For the text-containing cell, return its midpoint in (X, Y) coordinate format. 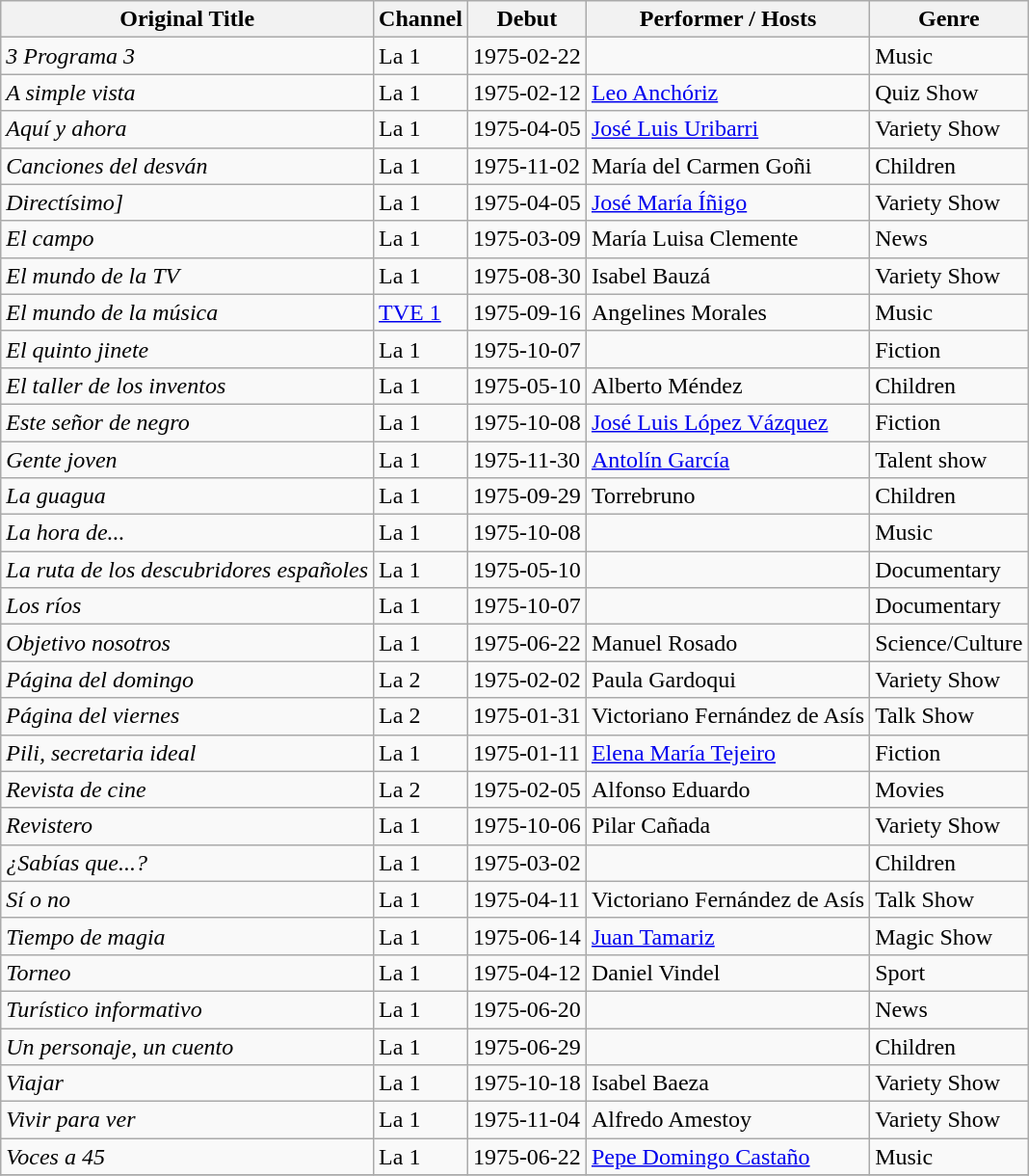
Alfonso Eduardo (727, 789)
José Luis Uribarri (727, 129)
Alberto Méndez (727, 386)
1975-01-31 (526, 716)
1975-02-22 (526, 56)
A simple vista (187, 93)
¿Sabías que...? (187, 863)
Objetivo nosotros (187, 643)
Angelines Morales (727, 312)
Torneo (187, 973)
María del Carmen Goñi (727, 166)
Tiempo de magia (187, 936)
1975-11-30 (526, 460)
1975-06-29 (526, 1046)
José María Íñigo (727, 202)
Revistero (187, 826)
Vivir para ver (187, 1120)
Página del viernes (187, 716)
1975-10-18 (526, 1083)
El quinto jinete (187, 349)
Revista de cine (187, 789)
Alfredo Amestoy (727, 1120)
Science/Culture (949, 643)
Leo Anchóriz (727, 93)
Sí o no (187, 899)
TVE 1 (421, 312)
1975-01-11 (526, 753)
Canciones del desván (187, 166)
1975-08-30 (526, 276)
Elena María Tejeiro (727, 753)
Isabel Bauzá (727, 276)
Original Title (187, 19)
1975-02-12 (526, 93)
1975-04-11 (526, 899)
1975-09-29 (526, 496)
Daniel Vindel (727, 973)
Juan Tamariz (727, 936)
Página del domingo (187, 680)
Torrebruno (727, 496)
María Luisa Clemente (727, 239)
Turístico informativo (187, 1009)
1975-11-04 (526, 1120)
1975-10-06 (526, 826)
Movies (949, 789)
Paula Gardoqui (727, 680)
1975-03-09 (526, 239)
Talent show (949, 460)
Manuel Rosado (727, 643)
La ruta de los descubridores españoles (187, 570)
José Luis López Vázquez (727, 422)
Aquí y ahora (187, 129)
El taller de los inventos (187, 386)
Quiz Show (949, 93)
Sport (949, 973)
1975-04-12 (526, 973)
1975-09-16 (526, 312)
Channel (421, 19)
Antolín García (727, 460)
Isabel Baeza (727, 1083)
Voces a 45 (187, 1157)
3 Programa 3 (187, 56)
Debut (526, 19)
Este señor de negro (187, 422)
1975-03-02 (526, 863)
Genre (949, 19)
Los ríos (187, 606)
Directísimo] (187, 202)
Pepe Domingo Castaño (727, 1157)
Un personaje, un cuento (187, 1046)
1975-06-20 (526, 1009)
Pili, secretaria ideal (187, 753)
Viajar (187, 1083)
1975-06-14 (526, 936)
Performer / Hosts (727, 19)
El campo (187, 239)
La guagua (187, 496)
Pilar Cañada (727, 826)
1975-11-02 (526, 166)
La hora de... (187, 533)
El mundo de la TV (187, 276)
1975-02-02 (526, 680)
1975-02-05 (526, 789)
El mundo de la música (187, 312)
Gente joven (187, 460)
Magic Show (949, 936)
